Provide the (X, Y) coordinate of the cell's center where the given text is located.  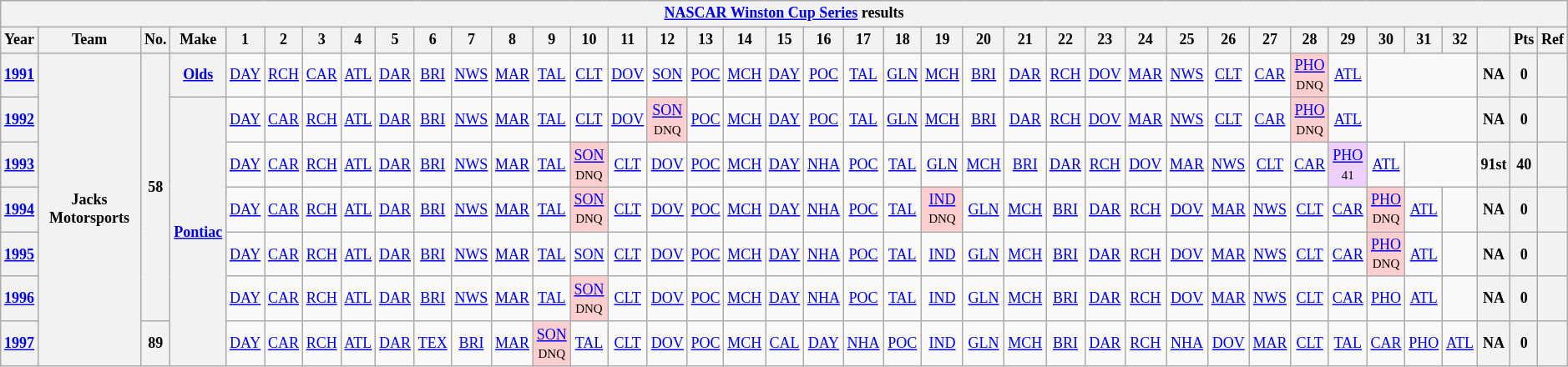
21 (1025, 40)
4 (358, 40)
20 (984, 40)
58 (155, 187)
1994 (20, 209)
3 (321, 40)
31 (1424, 40)
Year (20, 40)
PHO41 (1348, 164)
1997 (20, 344)
32 (1460, 40)
CAL (785, 344)
1992 (20, 120)
8 (513, 40)
1993 (20, 164)
29 (1348, 40)
23 (1105, 40)
24 (1146, 40)
27 (1270, 40)
10 (589, 40)
18 (903, 40)
1995 (20, 254)
15 (785, 40)
Pontiac (199, 232)
89 (155, 344)
1991 (20, 75)
26 (1228, 40)
Ref (1553, 40)
Team (89, 40)
2 (284, 40)
9 (551, 40)
91st (1494, 164)
30 (1386, 40)
6 (432, 40)
13 (706, 40)
7 (471, 40)
22 (1065, 40)
1 (245, 40)
12 (667, 40)
17 (863, 40)
16 (824, 40)
40 (1525, 164)
28 (1310, 40)
Make (199, 40)
19 (943, 40)
25 (1187, 40)
1996 (20, 299)
Pts (1525, 40)
14 (745, 40)
INDDNQ (943, 209)
Olds (199, 75)
NASCAR Winston Cup Series results (784, 13)
11 (628, 40)
TEX (432, 344)
Jacks Motorsports (89, 209)
No. (155, 40)
5 (396, 40)
